Provide the (X, Y) coordinate of the cell's center where the given text is located.  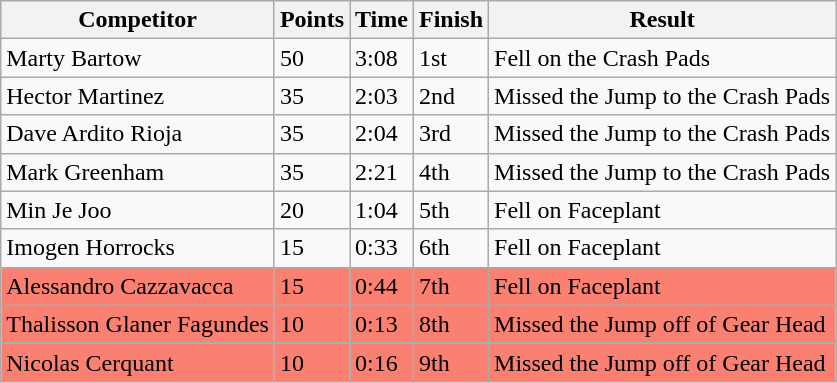
Imogen Horrocks (138, 248)
2:04 (382, 134)
50 (312, 58)
5th (450, 210)
8th (450, 324)
2:03 (382, 96)
Thalisson Glaner Fagundes (138, 324)
9th (450, 362)
7th (450, 286)
1:04 (382, 210)
Finish (450, 20)
3rd (450, 134)
6th (450, 248)
Points (312, 20)
2nd (450, 96)
2:21 (382, 172)
Competitor (138, 20)
Mark Greenham (138, 172)
0:33 (382, 248)
20 (312, 210)
Hector Martinez (138, 96)
Min Je Joo (138, 210)
1st (450, 58)
0:44 (382, 286)
0:13 (382, 324)
Nicolas Cerquant (138, 362)
4th (450, 172)
0:16 (382, 362)
3:08 (382, 58)
Fell on the Crash Pads (662, 58)
Result (662, 20)
Time (382, 20)
Marty Bartow (138, 58)
Alessandro Cazzavacca (138, 286)
Dave Ardito Rioja (138, 134)
